Locate the cell with the specified text and output its (x, y) center coordinate. 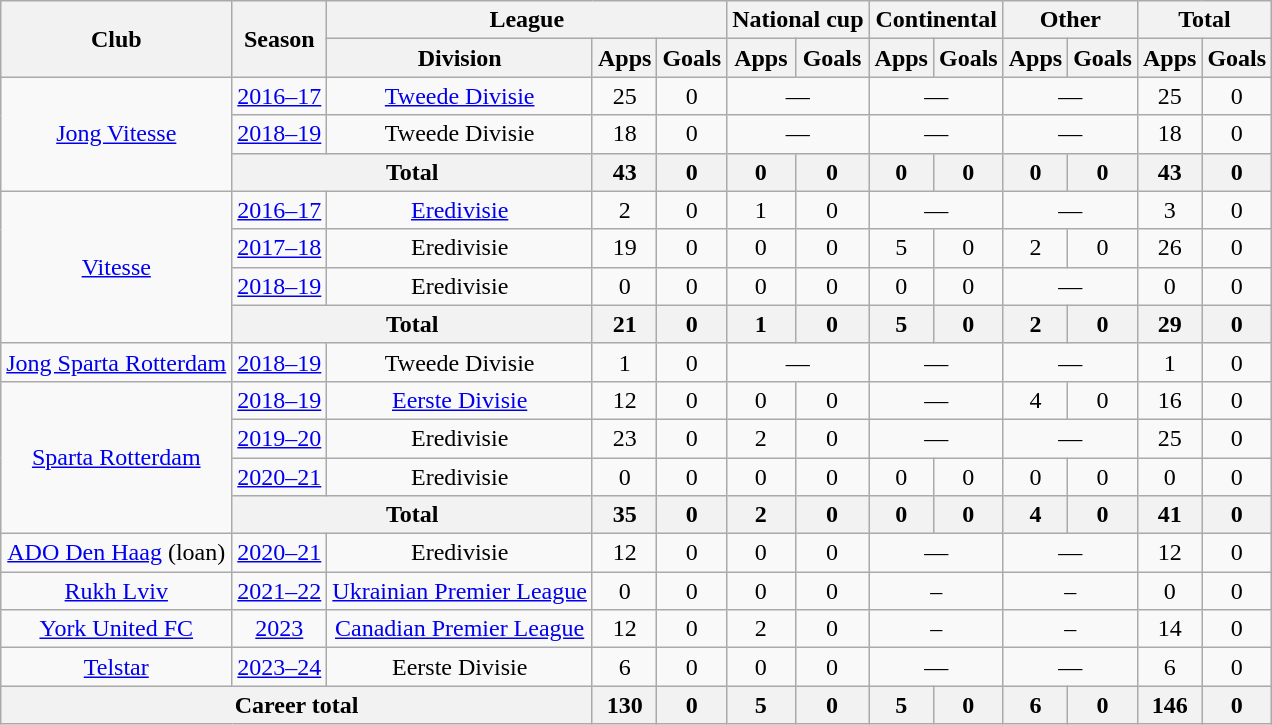
Club (116, 39)
Jong Sparta Rotterdam (116, 362)
2017–18 (280, 248)
Rukh Lviv (116, 591)
Season (280, 39)
130 (624, 705)
ADO Den Haag (loan) (116, 553)
Sparta Rotterdam (116, 457)
23 (624, 438)
21 (624, 324)
2023 (280, 629)
Career total (297, 705)
National cup (798, 20)
Canadian Premier League (460, 629)
19 (624, 248)
3 (1169, 210)
35 (624, 515)
York United FC (116, 629)
League (527, 20)
14 (1169, 629)
Division (460, 58)
26 (1169, 248)
2021–22 (280, 591)
29 (1169, 324)
Jong Vitesse (116, 134)
16 (1169, 400)
146 (1169, 705)
Vitesse (116, 267)
Other (1070, 20)
2023–24 (280, 667)
Ukrainian Premier League (460, 591)
2019–20 (280, 438)
Continental (936, 20)
41 (1169, 515)
Telstar (116, 667)
